Find where the given text appears and provide that cell's center as [X, Y] coordinate. 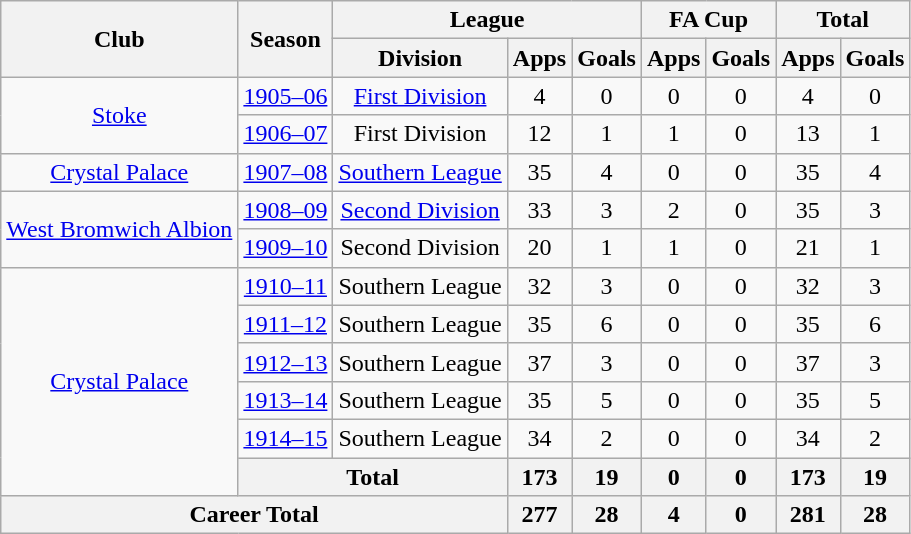
33 [539, 210]
12 [539, 134]
277 [539, 515]
281 [808, 515]
21 [808, 248]
1912–13 [286, 362]
Club [120, 39]
1914–15 [286, 438]
West Bromwich Albion [120, 229]
20 [539, 248]
League [488, 20]
1905–06 [286, 96]
1911–12 [286, 324]
1906–07 [286, 134]
1908–09 [286, 210]
1907–08 [286, 172]
Career Total [254, 515]
13 [808, 134]
Season [286, 39]
FA Cup [708, 20]
Division [420, 58]
1910–11 [286, 286]
1909–10 [286, 248]
Stoke [120, 115]
1913–14 [286, 400]
